Find where the given text appears and provide that cell's center as (X, Y) coordinate. 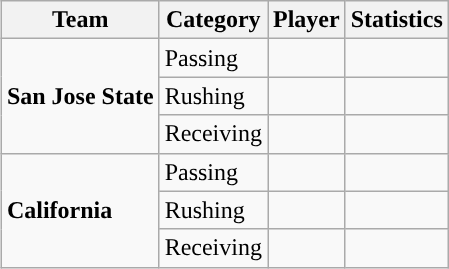
Team (80, 20)
Category (213, 20)
Player (307, 20)
California (80, 210)
San Jose State (80, 96)
Statistics (396, 20)
